Determine the (x, y) coordinate at the center of the cell enclosing the given text.  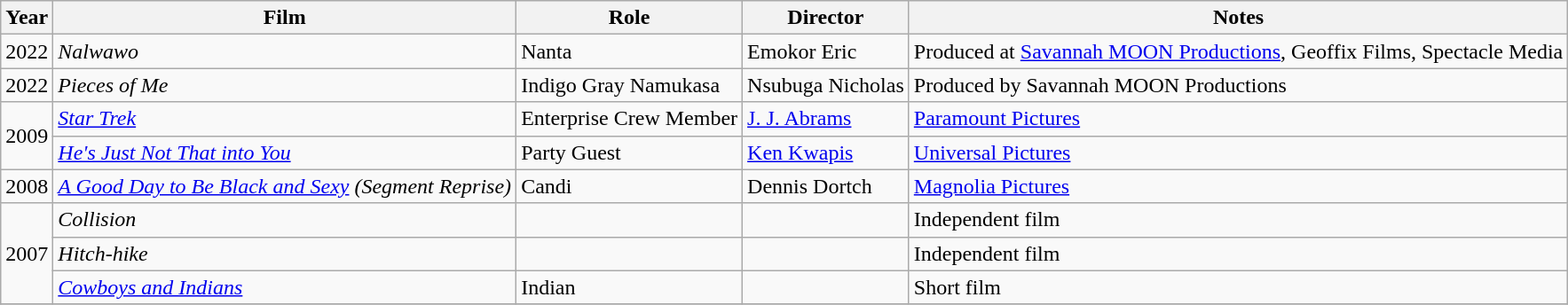
J. J. Abrams (826, 119)
Nalwawo (285, 51)
Emokor Eric (826, 51)
Indigo Gray Namukasa (630, 85)
Role (630, 18)
Enterprise Crew Member (630, 119)
Notes (1239, 18)
Produced at Savannah MOON Productions, Geoffix Films, Spectacle Media (1239, 51)
Party Guest (630, 152)
Magnolia Pictures (1239, 186)
Short film (1239, 287)
Indian (630, 287)
Collision (285, 220)
He's Just Not That into You (285, 152)
2009 (27, 136)
Ken Kwapis (826, 152)
A Good Day to Be Black and Sexy (Segment Reprise) (285, 186)
Pieces of Me (285, 85)
Director (826, 18)
Cowboys and Indians (285, 287)
Universal Pictures (1239, 152)
Dennis Dortch (826, 186)
2008 (27, 186)
Candi (630, 186)
Year (27, 18)
Nanta (630, 51)
Produced by Savannah MOON Productions (1239, 85)
Paramount Pictures (1239, 119)
Film (285, 18)
2007 (27, 254)
Nsubuga Nicholas (826, 85)
Hitch-hike (285, 254)
Star Trek (285, 119)
